Output the (X, Y) coordinate of the center of the cell containing the given text.  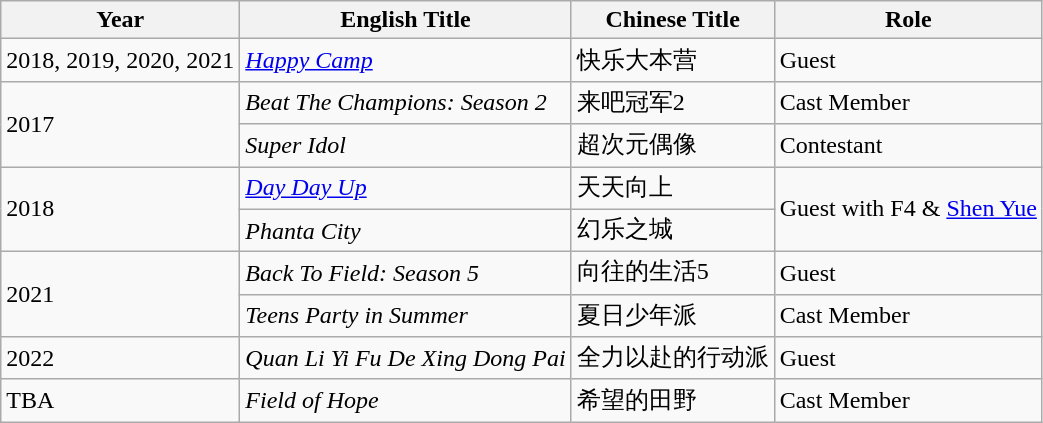
向往的生活5 (672, 274)
TBA (120, 400)
2022 (120, 358)
全力以赴的行动派 (672, 358)
2017 (120, 124)
Phanta City (406, 230)
Back To Field: Season 5 (406, 274)
Super Idol (406, 146)
来吧冠军2 (672, 102)
Guest with F4 & Shen Yue (908, 208)
希望的田野 (672, 400)
2021 (120, 294)
夏日少年派 (672, 316)
2018, 2019, 2020, 2021 (120, 60)
2018 (120, 208)
超次元偶像 (672, 146)
天天向上 (672, 188)
Chinese Title (672, 20)
Contestant (908, 146)
Day Day Up (406, 188)
Quan Li Yi Fu De Xing Dong Pai (406, 358)
Beat The Champions: Season 2 (406, 102)
Field of Hope (406, 400)
English Title (406, 20)
Role (908, 20)
快乐大本营 (672, 60)
Happy Camp (406, 60)
幻乐之城 (672, 230)
Teens Party in Summer (406, 316)
Year (120, 20)
